Locate the cell with the specified text and output its [X, Y] center coordinate. 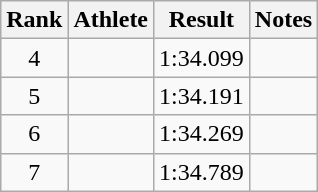
Result [202, 20]
6 [34, 134]
1:34.789 [202, 172]
5 [34, 96]
Notes [283, 20]
7 [34, 172]
4 [34, 58]
Athlete [111, 20]
1:34.269 [202, 134]
1:34.191 [202, 96]
1:34.099 [202, 58]
Rank [34, 20]
